Extract the (x, y) coordinate from the center of the cell holding the provided text.  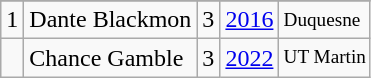
Chance Gamble (110, 58)
Dante Blackmon (110, 20)
UT Martin (324, 58)
2022 (250, 58)
Duquesne (324, 20)
2016 (250, 20)
1 (12, 20)
